Capture the cell that displays the provided text and extract its (X, Y) central coordinate. 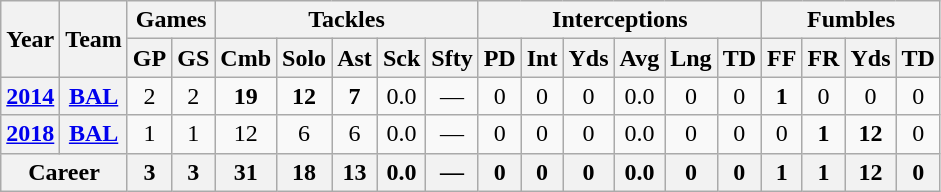
Lng (691, 58)
Sck (401, 58)
GP (149, 58)
FF (782, 58)
Year (30, 39)
Career (64, 172)
13 (355, 172)
Tackles (346, 20)
Interceptions (620, 20)
Ast (355, 58)
Games (170, 20)
Int (542, 58)
Team (94, 39)
7 (355, 96)
Avg (640, 58)
18 (304, 172)
FR (824, 58)
Sfty (452, 58)
2018 (30, 134)
19 (246, 96)
Fumbles (852, 20)
GS (194, 58)
Cmb (246, 58)
Solo (304, 58)
31 (246, 172)
PD (500, 58)
2014 (30, 96)
